Provide the [x, y] coordinate of the cell's center where the given text is located.  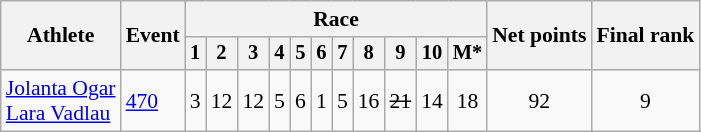
7 [342, 54]
14 [432, 100]
10 [432, 54]
Athlete [61, 36]
Race [336, 19]
Jolanta OgarLara Vadlau [61, 100]
92 [539, 100]
M* [468, 54]
16 [369, 100]
Event [153, 36]
Net points [539, 36]
470 [153, 100]
8 [369, 54]
4 [280, 54]
2 [222, 54]
21 [400, 100]
Final rank [645, 36]
18 [468, 100]
